Locate the cell with the specified text and output its (x, y) center coordinate. 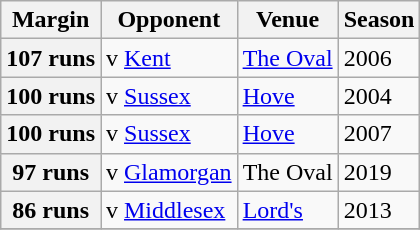
Season (379, 20)
Margin (51, 20)
107 runs (51, 58)
v Kent (168, 58)
2013 (379, 210)
86 runs (51, 210)
2007 (379, 134)
2019 (379, 172)
v Middlesex (168, 210)
Lord's (288, 210)
Venue (288, 20)
2006 (379, 58)
97 runs (51, 172)
v Glamorgan (168, 172)
2004 (379, 96)
Opponent (168, 20)
